Return [X, Y] of the center of cell containing provided text 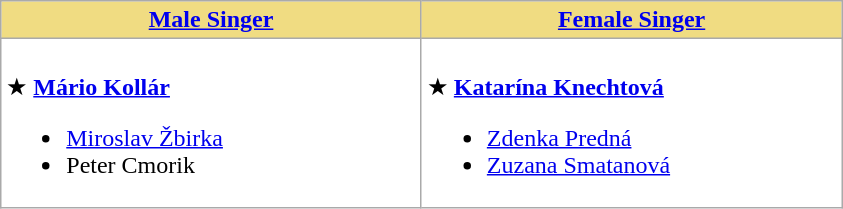
Male Singer [212, 20]
★ Katarína KnechtováZdenka PrednáZuzana Smatanová [632, 124]
★ Mário KollárMiroslav ŽbirkaPeter Cmorik [212, 124]
Female Singer [632, 20]
